Return [X, Y] of the center of cell containing provided text 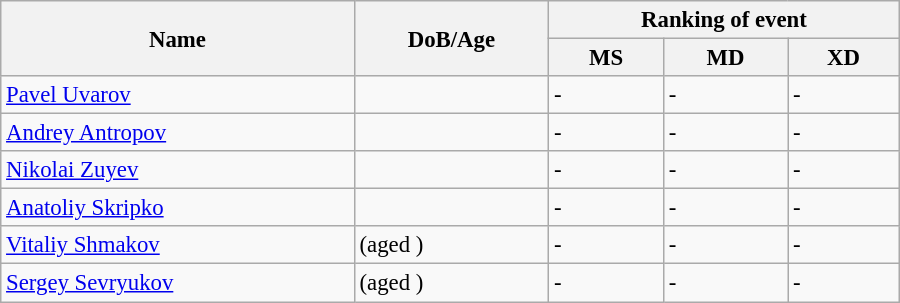
MS [606, 58]
Ranking of event [724, 20]
Name [178, 38]
XD [844, 58]
Anatoliy Skripko [178, 208]
MD [725, 58]
Nikolai Zuyev [178, 170]
DoB/Age [452, 38]
Pavel Uvarov [178, 95]
Andrey Antropov [178, 133]
Sergey Sevryukov [178, 283]
Vitaliy Shmakov [178, 245]
